Provide the (x, y) coordinate of the cell's center where the given text is located.  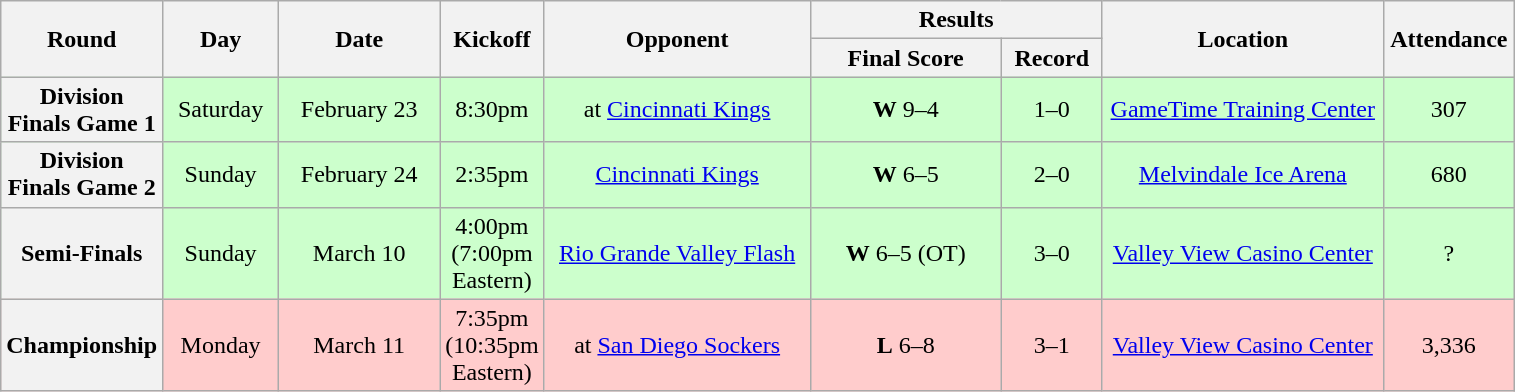
7:35pm(10:35pm Eastern) (492, 345)
Melvindale Ice Arena (1242, 174)
Results (956, 20)
2:35pm (492, 174)
3–0 (1052, 253)
February 23 (360, 110)
Opponent (677, 39)
at Cincinnati Kings (677, 110)
3,336 (1448, 345)
GameTime Training Center (1242, 110)
2–0 (1052, 174)
4:00pm(7:00pm Eastern) (492, 253)
Date (360, 39)
Location (1242, 39)
Monday (221, 345)
at San Diego Sockers (677, 345)
Saturday (221, 110)
W 6–5 (OT) (906, 253)
307 (1448, 110)
L 6–8 (906, 345)
Cincinnati Kings (677, 174)
W 6–5 (906, 174)
Kickoff (492, 39)
March 11 (360, 345)
Day (221, 39)
Semi-Finals (82, 253)
March 10 (360, 253)
Attendance (1448, 39)
Rio Grande Valley Flash (677, 253)
3–1 (1052, 345)
Final Score (906, 58)
8:30pm (492, 110)
Division Finals Game 1 (82, 110)
1–0 (1052, 110)
Record (1052, 58)
Division Finals Game 2 (82, 174)
? (1448, 253)
680 (1448, 174)
February 24 (360, 174)
W 9–4 (906, 110)
Round (82, 39)
Championship (82, 345)
